For the text-containing cell, return its midpoint in [x, y] coordinate format. 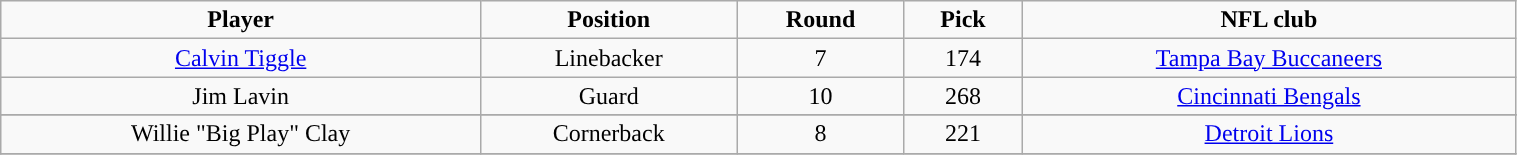
268 [962, 96]
Linebacker [609, 58]
174 [962, 58]
7 [821, 58]
Jim Lavin [241, 96]
Cornerback [609, 134]
8 [821, 134]
Tampa Bay Buccaneers [1269, 58]
Willie "Big Play" Clay [241, 134]
Position [609, 20]
Detroit Lions [1269, 134]
221 [962, 134]
10 [821, 96]
Round [821, 20]
Calvin Tiggle [241, 58]
Player [241, 20]
Cincinnati Bengals [1269, 96]
NFL club [1269, 20]
Pick [962, 20]
Guard [609, 96]
